Detect which cell encompasses the target text, then output its [x, y] center coordinate. 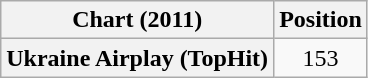
Position [321, 20]
Chart (2011) [138, 20]
153 [321, 58]
Ukraine Airplay (TopHit) [138, 58]
